Search for the cell housing the specified text and yield its (X, Y) center coordinate. 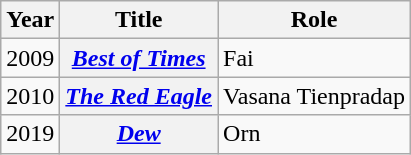
Title (139, 20)
Fai (314, 58)
2019 (30, 134)
2009 (30, 58)
Year (30, 20)
Orn (314, 134)
The Red Eagle (139, 96)
Vasana Tienpradap (314, 96)
Dew (139, 134)
Best of Times (139, 58)
Role (314, 20)
2010 (30, 96)
